Search for the cell housing the specified text and yield its [X, Y] center coordinate. 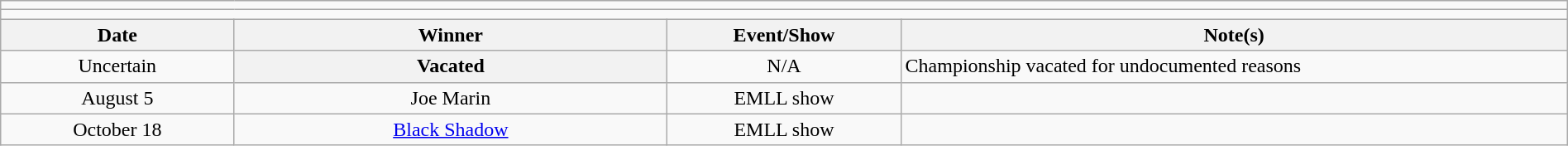
Winner [451, 35]
Black Shadow [451, 129]
Date [117, 35]
N/A [784, 66]
August 5 [117, 98]
October 18 [117, 129]
Uncertain [117, 66]
Event/Show [784, 35]
Joe Marin [451, 98]
Note(s) [1234, 35]
Vacated [451, 66]
Championship vacated for undocumented reasons [1234, 66]
